Pinpoint the cell where the given text exists, returning its [x, y] midpoint coordinate. 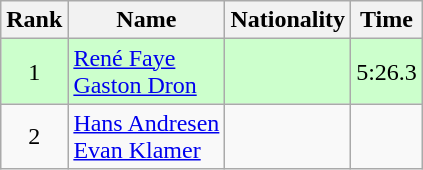
Nationality [288, 20]
Name [146, 20]
Rank [34, 20]
5:26.3 [387, 72]
Time [387, 20]
René FayeGaston Dron [146, 72]
2 [34, 136]
1 [34, 72]
Hans AndresenEvan Klamer [146, 136]
